Return the [x, y] coordinate for the center point of the cell that contains the specified text.  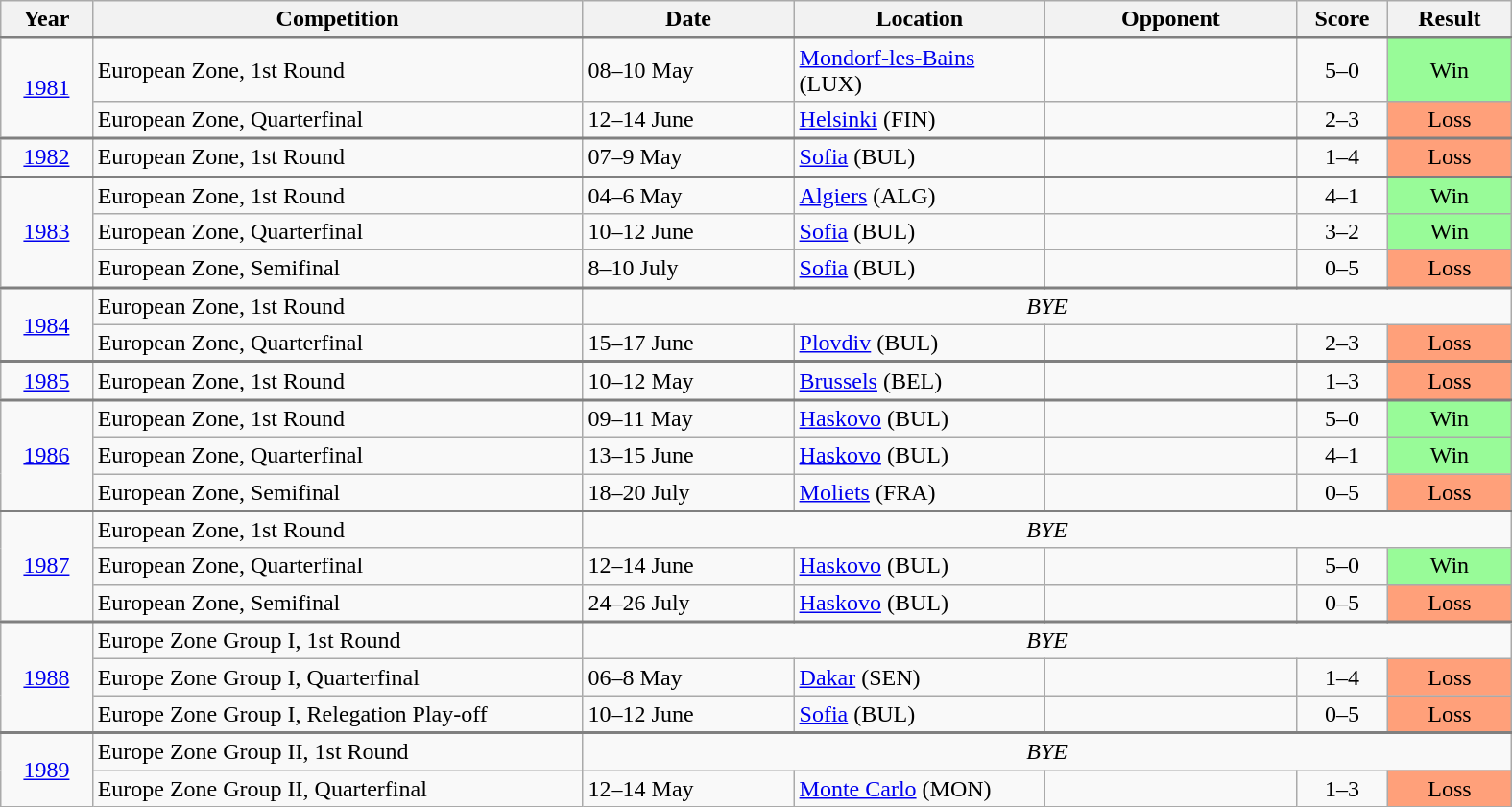
06–8 May [688, 677]
1983 [46, 232]
Competition [338, 19]
Europe Zone Group I, 1st Round [338, 641]
10–12 May [688, 381]
1987 [46, 566]
Location [920, 19]
18–20 July [688, 493]
Monte Carlo (MON) [920, 788]
3–2 [1342, 232]
Dakar (SEN) [920, 677]
07–9 May [688, 157]
Score [1342, 19]
1981 [46, 88]
24–26 July [688, 603]
Europe Zone Group II, Quarterfinal [338, 788]
Europe Zone Group I, Relegation Play-off [338, 714]
1984 [46, 324]
Mondorf-les-Bains (LUX) [920, 70]
Opponent [1171, 19]
Year [46, 19]
Helsinki (FIN) [920, 119]
Europe Zone Group II, 1st Round [338, 752]
Europe Zone Group I, Quarterfinal [338, 677]
Plovdiv (BUL) [920, 344]
1989 [46, 770]
15–17 June [688, 344]
8–10 July [688, 269]
04–6 May [688, 196]
1986 [46, 456]
Moliets (FRA) [920, 493]
1985 [46, 381]
08–10 May [688, 70]
13–15 June [688, 455]
1988 [46, 677]
Date [688, 19]
1982 [46, 157]
12–14 May [688, 788]
09–11 May [688, 418]
Brussels (BEL) [920, 381]
Result [1450, 19]
Algiers (ALG) [920, 196]
